Scan for the cell matching the given text and deliver its (X, Y) coordinate at center. 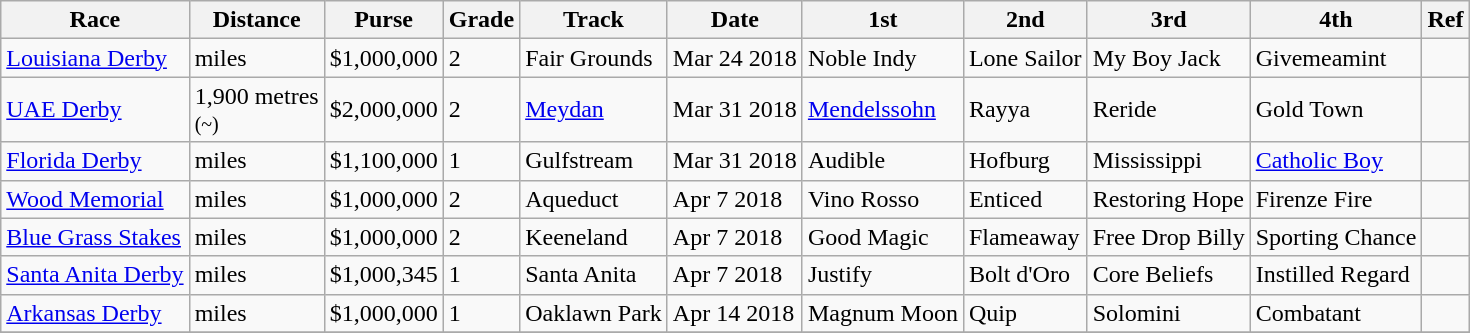
Solomini (1168, 313)
3rd (1168, 20)
Distance (256, 20)
Florida Derby (95, 161)
Mississippi (1168, 161)
Gulfstream (594, 161)
Givemeamint (1336, 58)
Noble Indy (882, 58)
Grade (481, 20)
Sporting Chance (1336, 237)
Magnum Moon (882, 313)
Rayya (1025, 110)
Hofburg (1025, 161)
Blue Grass Stakes (95, 237)
Race (95, 20)
Enticed (1025, 199)
1,900 metres(~) (256, 110)
Flameaway (1025, 237)
Aqueduct (594, 199)
$1,000,345 (384, 275)
Core Beliefs (1168, 275)
Keeneland (594, 237)
Arkansas Derby (95, 313)
Apr 14 2018 (734, 313)
Lone Sailor (1025, 58)
Audible (882, 161)
2nd (1025, 20)
Meydan (594, 110)
1st (882, 20)
4th (1336, 20)
Purse (384, 20)
Justify (882, 275)
Catholic Boy (1336, 161)
Wood Memorial (95, 199)
Good Magic (882, 237)
Vino Rosso (882, 199)
Santa Anita (594, 275)
Fair Grounds (594, 58)
Restoring Hope (1168, 199)
Combatant (1336, 313)
Instilled Regard (1336, 275)
Date (734, 20)
Oaklawn Park (594, 313)
Mendelssohn (882, 110)
Track (594, 20)
Firenze Fire (1336, 199)
$1,100,000 (384, 161)
Mar 24 2018 (734, 58)
Free Drop Billy (1168, 237)
Santa Anita Derby (95, 275)
My Boy Jack (1168, 58)
$2,000,000 (384, 110)
Louisiana Derby (95, 58)
Quip (1025, 313)
UAE Derby (95, 110)
Ref (1446, 20)
Reride (1168, 110)
Bolt d'Oro (1025, 275)
Gold Town (1336, 110)
